Provide the (X, Y) coordinate of the cell's center where the given text is located.  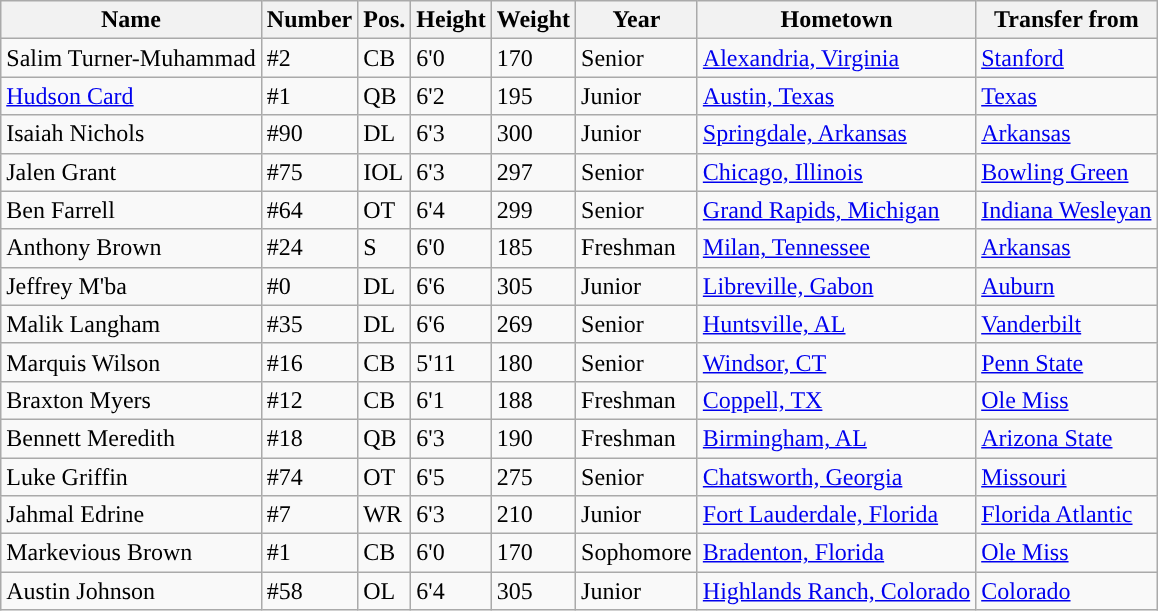
Transfer from (1066, 20)
Bowling Green (1066, 172)
#0 (309, 286)
#75 (309, 172)
Indiana Wesleyan (1066, 210)
Isaiah Nichols (132, 134)
IOL (384, 172)
#12 (309, 400)
Year (637, 20)
S (384, 248)
Windsor, CT (836, 362)
Markevious Brown (132, 553)
#35 (309, 324)
Florida Atlantic (1066, 515)
188 (533, 400)
Fort Lauderdale, Florida (836, 515)
Vanderbilt (1066, 324)
6'2 (451, 96)
Austin Johnson (132, 591)
Alexandria, Virginia (836, 58)
OL (384, 591)
#7 (309, 515)
Hometown (836, 20)
185 (533, 248)
Jalen Grant (132, 172)
Missouri (1066, 477)
Malik Langham (132, 324)
Penn State (1066, 362)
Colorado (1066, 591)
6'5 (451, 477)
Jahmal Edrine (132, 515)
180 (533, 362)
Bradenton, Florida (836, 553)
299 (533, 210)
Chicago, Illinois (836, 172)
Salim Turner-Muhammad (132, 58)
297 (533, 172)
Auburn (1066, 286)
275 (533, 477)
Hudson Card (132, 96)
#2 (309, 58)
Marquis Wilson (132, 362)
Highlands Ranch, Colorado (836, 591)
Number (309, 20)
190 (533, 438)
#18 (309, 438)
Springdale, Arkansas (836, 134)
Jeffrey M'ba (132, 286)
Grand Rapids, Michigan (836, 210)
WR (384, 515)
300 (533, 134)
#74 (309, 477)
#90 (309, 134)
195 (533, 96)
Luke Griffin (132, 477)
Milan, Tennessee (836, 248)
Birmingham, AL (836, 438)
#24 (309, 248)
Bennett Meredith (132, 438)
Braxton Myers (132, 400)
Pos. (384, 20)
Height (451, 20)
#64 (309, 210)
Ben Farrell (132, 210)
Coppell, TX (836, 400)
#58 (309, 591)
#16 (309, 362)
269 (533, 324)
Chatsworth, Georgia (836, 477)
6'1 (451, 400)
Anthony Brown (132, 248)
210 (533, 515)
Arizona State (1066, 438)
Austin, Texas (836, 96)
Name (132, 20)
5'11 (451, 362)
Huntsville, AL (836, 324)
Sophomore (637, 553)
Texas (1066, 96)
Weight (533, 20)
Stanford (1066, 58)
Libreville, Gabon (836, 286)
